Locate the cell with the specified text and output its (X, Y) center coordinate. 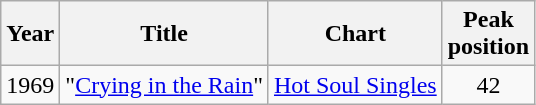
Peakposition (488, 34)
42 (488, 85)
Year (30, 34)
Hot Soul Singles (355, 85)
"Crying in the Rain" (164, 85)
Title (164, 34)
Chart (355, 34)
1969 (30, 85)
